Locate the cell with the specified text and output its [X, Y] center coordinate. 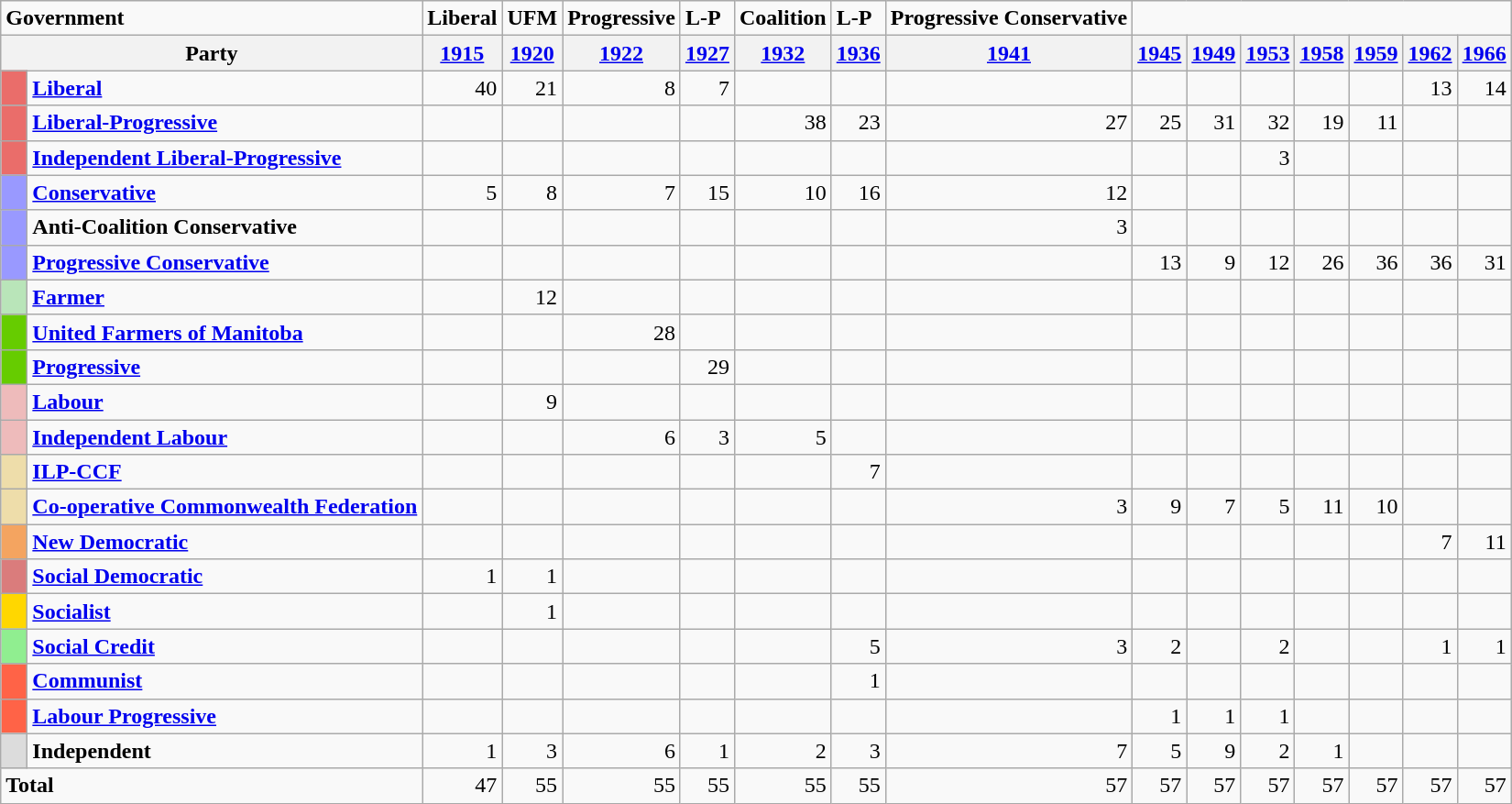
1941 [1008, 53]
Conservative [225, 193]
Government [212, 18]
47 [462, 786]
1953 [1268, 53]
Communist [225, 681]
Labour Progressive [225, 716]
26 [1321, 262]
United Farmers of Manitoba [225, 332]
32 [1268, 123]
1949 [1213, 53]
14 [1485, 88]
Independent Labour [225, 437]
1920 [532, 53]
1958 [1321, 53]
Social Credit [225, 646]
Co-operative Commonwealth Federation [225, 507]
1932 [783, 53]
15 [707, 193]
ILP-CCF [225, 472]
1959 [1376, 53]
UFM [532, 18]
1936 [858, 53]
Coalition [783, 18]
1927 [707, 53]
1945 [1160, 53]
21 [532, 88]
Social Democratic [225, 577]
1966 [1485, 53]
40 [462, 88]
28 [621, 332]
New Democratic [225, 542]
Farmer [225, 297]
Socialist [225, 611]
29 [707, 367]
25 [1160, 123]
1922 [621, 53]
27 [1008, 123]
Liberal-Progressive [225, 123]
1962 [1430, 53]
23 [858, 123]
19 [1321, 123]
Party [212, 53]
Total [212, 786]
1915 [462, 53]
16 [858, 193]
Anti-Coalition Conservative [225, 227]
Independent [225, 751]
38 [783, 123]
Independent Liberal-Progressive [225, 158]
Labour [225, 402]
